Extract the (X, Y) coordinate from the center of the cell holding the provided text.  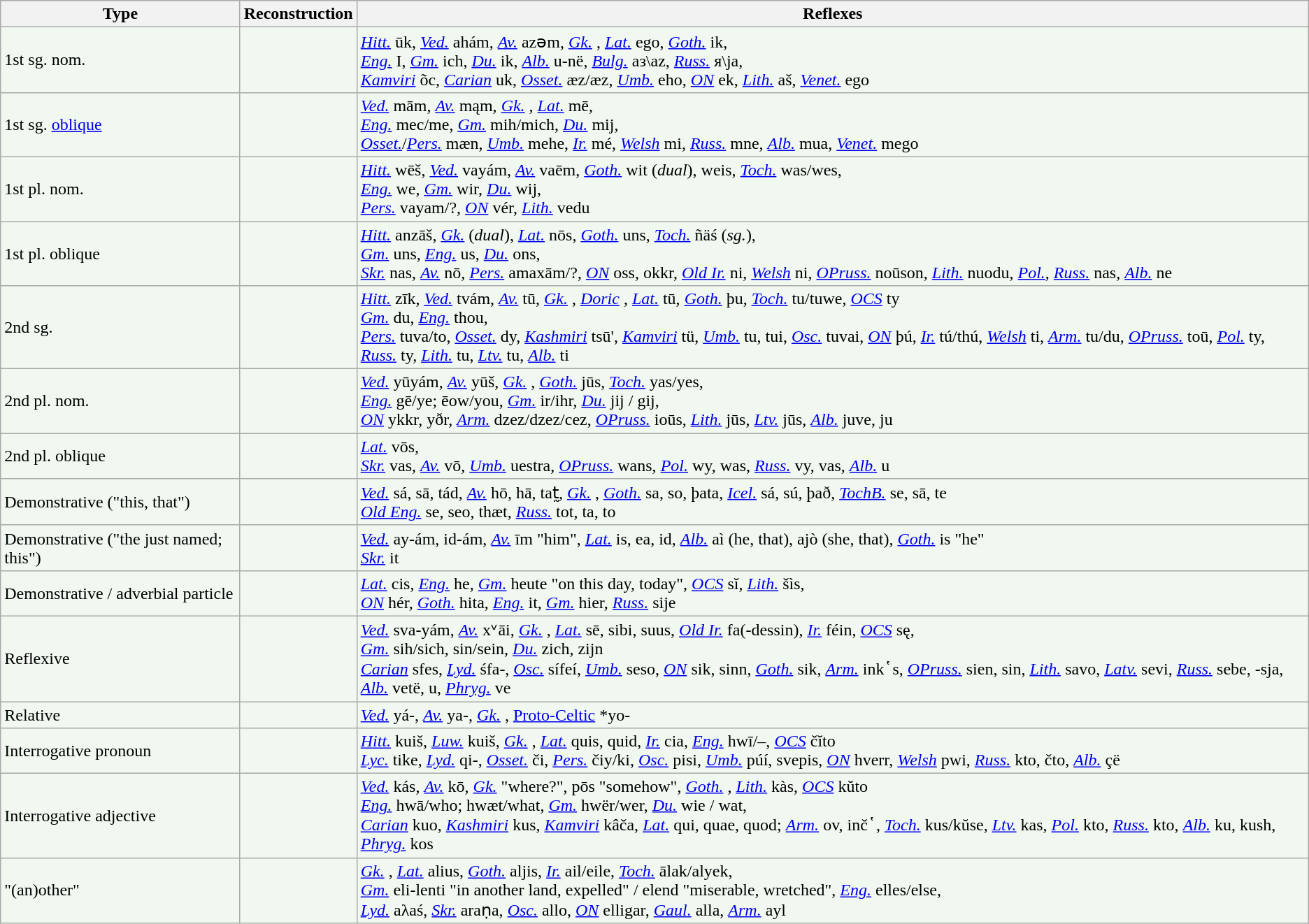
Reconstruction (298, 14)
Ved. mām, Av. mąm, Gk. , Lat. mē,Eng. mec/me, Gm. mih/mich, Du. mij,Osset./Pers. mæn, Umb. mehe, Ir. mé, Welsh mi, Russ. mne, Alb. mua, Venet. mego (832, 124)
Reflexive (120, 658)
Ved. yá-, Av. ya-, Gk. , Proto-Celtic *yo- (832, 715)
Hitt. wēš, Ved. vayám, Av. vaēm, Goth. wit (dual), weis, Toch. was/wes,Eng. we, Gm. wir, Du. wij,Pers. vayam/?, ON vér, Lith. vedu (832, 189)
"(an)other" (120, 890)
Type (120, 14)
Demonstrative / adverbial particle (120, 593)
Relative (120, 715)
2nd pl. nom. (120, 401)
1st pl. nom. (120, 189)
Lat. cis, Eng. he, Gm. heute "on this day, today", OCS sĭ, Lith. šìs,ON hér, Goth. hita, Eng. it, Gm. hier, Russ. sije (832, 593)
Ved. ay-ám, id-ám, Av. īm "him", Lat. is, ea, id, Alb. aì (he, that), ajò (she, that), Goth. is "he"Skr. it (832, 548)
1st sg. oblique (120, 124)
Reflexes (832, 14)
Ved. sá, sā, tád, Av. hō, hā, tat̰, Gk. , Goth. sa, so, þata, Icel. sá, sú, það, TochB. se, sā, teOld Eng. se, seo, thæt, Russ. tot, ta, to (832, 502)
Interrogative adjective (120, 816)
2nd sg. (120, 327)
1st sg. nom. (120, 60)
Interrogative pronoun (120, 751)
2nd pl. oblique (120, 456)
Demonstrative ("the just named; this") (120, 548)
1st pl. oblique (120, 253)
Lat. vōs,Skr. vas, Av. vō, Umb. uestra, OPruss. wans, Pol. wy, was, Russ. vy, vas, Alb. u (832, 456)
Demonstrative ("this, that") (120, 502)
